Locate the cell with the specified text and output its (X, Y) center coordinate. 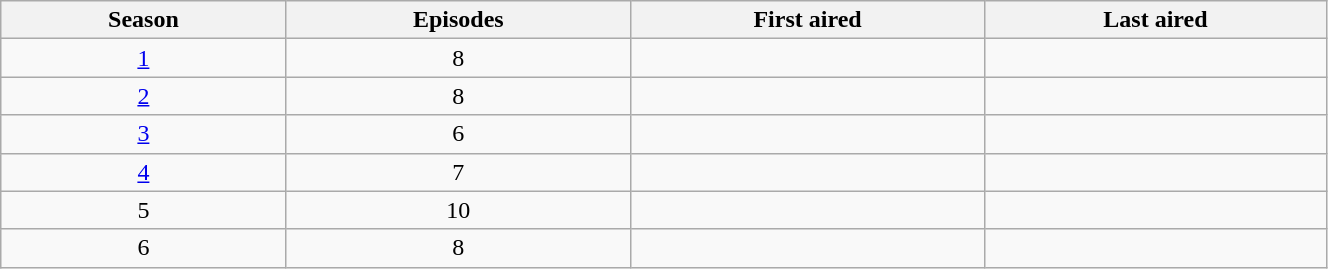
2 (144, 96)
3 (144, 134)
4 (144, 172)
5 (144, 210)
Season (144, 20)
1 (144, 58)
First aired (808, 20)
7 (458, 172)
Last aired (1155, 20)
Episodes (458, 20)
10 (458, 210)
